Determine the (X, Y) coordinate at the center of the cell enclosing the given text.  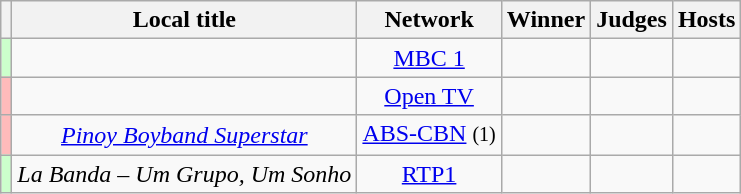
Pinoy Boyband Superstar (184, 135)
Open TV (429, 96)
MBC 1 (429, 58)
RTP1 (429, 173)
Judges (632, 20)
Local title (184, 20)
Hosts (706, 20)
Winner (546, 20)
La Banda – Um Grupo, Um Sonho (184, 173)
Network (429, 20)
ABS-CBN (1) (429, 135)
